For the text-containing cell, return its midpoint in (x, y) coordinate format. 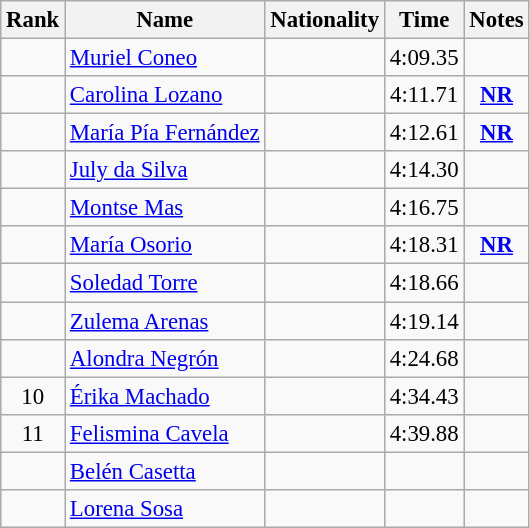
María Osorio (165, 245)
4:11.71 (424, 95)
4:14.30 (424, 170)
4:19.14 (424, 321)
4:18.31 (424, 245)
Érika Machado (165, 396)
Time (424, 20)
11 (33, 433)
4:12.61 (424, 133)
Carolina Lozano (165, 95)
4:16.75 (424, 208)
Alondra Negrón (165, 358)
Lorena Sosa (165, 509)
4:24.68 (424, 358)
Rank (33, 20)
Nationality (324, 20)
Zulema Arenas (165, 321)
4:39.88 (424, 433)
4:09.35 (424, 58)
María Pía Fernández (165, 133)
Soledad Torre (165, 283)
4:34.43 (424, 396)
Notes (496, 20)
Belén Casetta (165, 471)
10 (33, 396)
Muriel Coneo (165, 58)
Montse Mas (165, 208)
Name (165, 20)
4:18.66 (424, 283)
July da Silva (165, 170)
Felismina Cavela (165, 433)
